Scan for the cell matching the given text and deliver its (X, Y) coordinate at center. 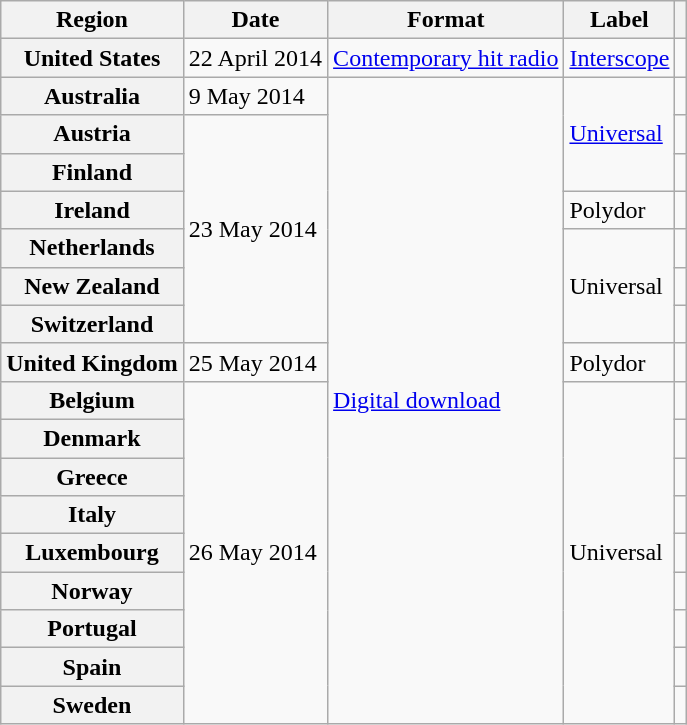
Denmark (92, 438)
Finland (92, 172)
22 April 2014 (255, 58)
Austria (92, 134)
Australia (92, 96)
Region (92, 20)
25 May 2014 (255, 362)
9 May 2014 (255, 96)
Switzerland (92, 324)
Luxembourg (92, 553)
Italy (92, 515)
New Zealand (92, 286)
Portugal (92, 629)
Label (620, 20)
Digital download (446, 400)
Norway (92, 591)
Sweden (92, 705)
Belgium (92, 400)
Netherlands (92, 248)
Spain (92, 667)
Date (255, 20)
23 May 2014 (255, 229)
Format (446, 20)
United States (92, 58)
Contemporary hit radio (446, 58)
Interscope (620, 58)
United Kingdom (92, 362)
Greece (92, 477)
Ireland (92, 210)
26 May 2014 (255, 552)
